Find where the given text appears and provide that cell's center as [x, y] coordinate. 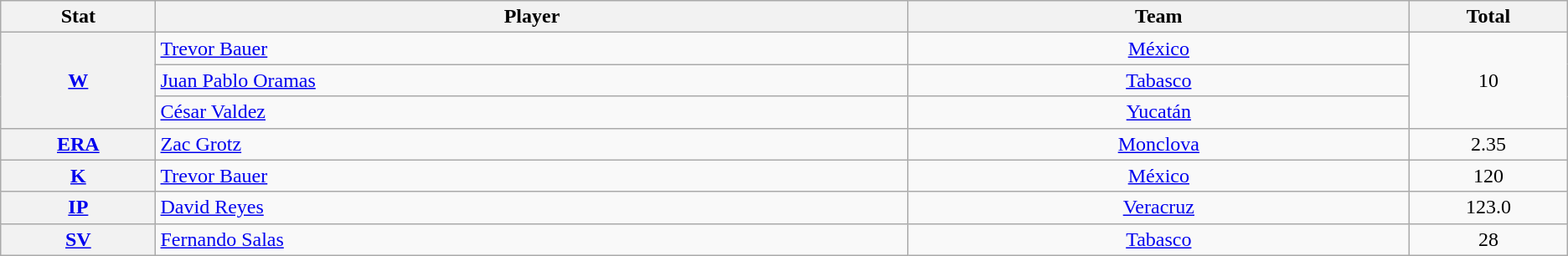
Zac Grotz [532, 144]
Veracruz [1159, 207]
120 [1489, 176]
W [79, 80]
Player [532, 17]
123.0 [1489, 207]
IP [79, 207]
Total [1489, 17]
César Valdez [532, 112]
10 [1489, 80]
Yucatán [1159, 112]
K [79, 176]
Juan Pablo Oramas [532, 80]
Team [1159, 17]
Monclova [1159, 144]
David Reyes [532, 207]
Stat [79, 17]
28 [1489, 239]
Fernando Salas [532, 239]
SV [79, 239]
2.35 [1489, 144]
ERA [79, 144]
